Return the (X, Y) coordinate for the center point of the cell that contains the specified text.  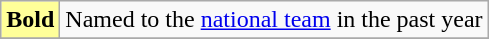
Bold (30, 20)
Named to the national team in the past year (274, 20)
